For the text-containing cell, return its midpoint in (X, Y) coordinate format. 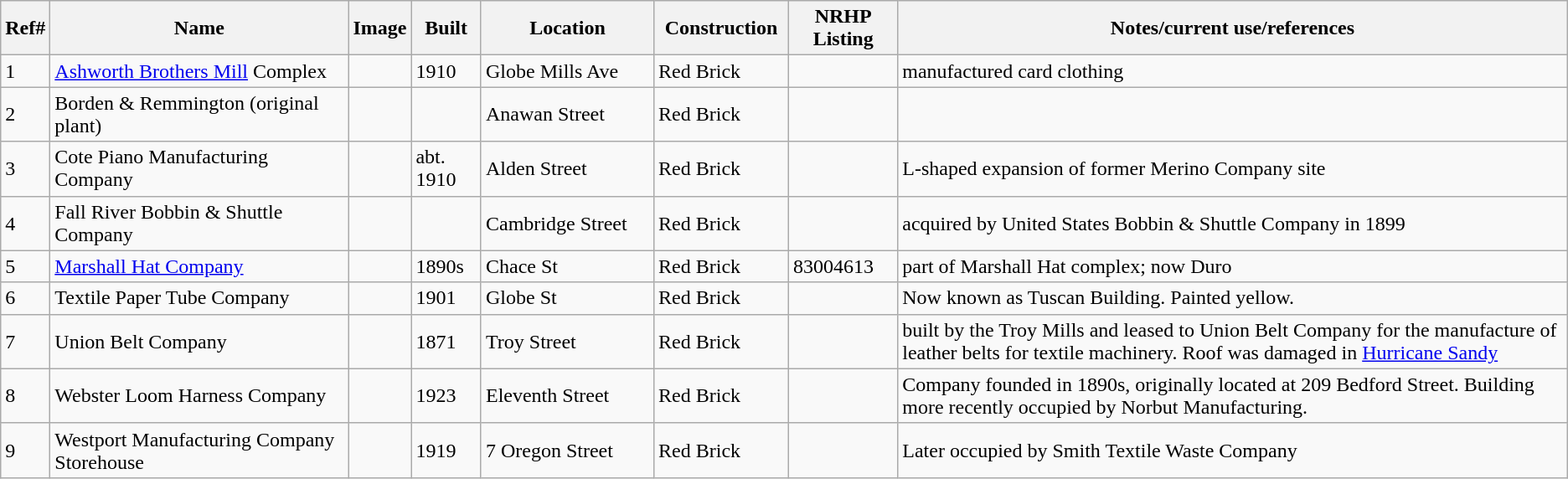
Company founded in 1890s, originally located at 209 Bedford Street. Building more recently occupied by Norbut Manufacturing. (1233, 395)
7 (25, 342)
1919 (446, 451)
part of Marshall Hat complex; now Duro (1233, 266)
1923 (446, 395)
Westport Manufacturing Company Storehouse (199, 451)
Now known as Tuscan Building. Painted yellow. (1233, 298)
Fall River Bobbin & Shuttle Company (199, 223)
Ashworth Brothers Mill Complex (199, 71)
Textile Paper Tube Company (199, 298)
Borden & Remmington (original plant) (199, 114)
Anawan Street (567, 114)
Ref# (25, 28)
3 (25, 169)
Globe St (567, 298)
Chace St (567, 266)
1910 (446, 71)
Globe Mills Ave (567, 71)
Union Belt Company (199, 342)
Location (567, 28)
8 (25, 395)
manufactured card clothing (1233, 71)
Troy Street (567, 342)
7 Oregon Street (567, 451)
Cambridge Street (567, 223)
6 (25, 298)
Marshall Hat Company (199, 266)
Construction (722, 28)
2 (25, 114)
9 (25, 451)
4 (25, 223)
Cote Piano Manufacturing Company (199, 169)
Built (446, 28)
Later occupied by Smith Textile Waste Company (1233, 451)
1 (25, 71)
NRHP Listing (843, 28)
1901 (446, 298)
Notes/current use/references (1233, 28)
abt. 1910 (446, 169)
Eleventh Street (567, 395)
Alden Street (567, 169)
acquired by United States Bobbin & Shuttle Company in 1899 (1233, 223)
1890s (446, 266)
1871 (446, 342)
L-shaped expansion of former Merino Company site (1233, 169)
5 (25, 266)
Name (199, 28)
83004613 (843, 266)
Webster Loom Harness Company (199, 395)
Image (380, 28)
